Pinpoint the cell where the given text exists, returning its (x, y) midpoint coordinate. 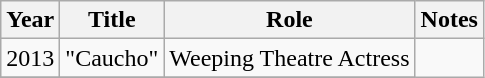
2013 (30, 58)
Role (290, 20)
"Caucho" (112, 58)
Weeping Theatre Actress (290, 58)
Title (112, 20)
Notes (449, 20)
Year (30, 20)
